Locate the cell with the specified text and output its [X, Y] center coordinate. 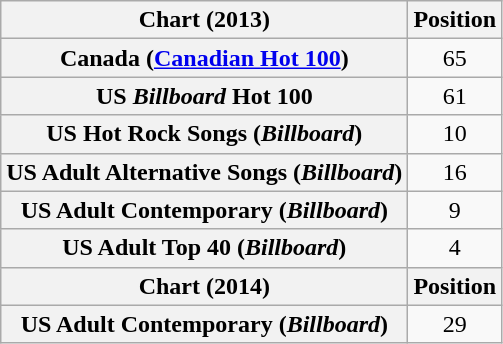
16 [455, 172]
Chart (2014) [204, 286]
9 [455, 210]
4 [455, 248]
10 [455, 134]
61 [455, 96]
65 [455, 58]
US Adult Top 40 (Billboard) [204, 248]
Chart (2013) [204, 20]
US Adult Alternative Songs (Billboard) [204, 172]
US Billboard Hot 100 [204, 96]
Canada (Canadian Hot 100) [204, 58]
29 [455, 324]
US Hot Rock Songs (Billboard) [204, 134]
